For the text-containing cell, return its midpoint in [X, Y] coordinate format. 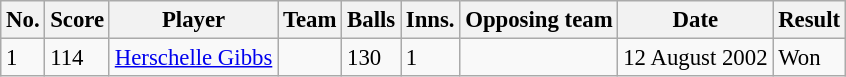
Herschelle Gibbs [193, 58]
114 [78, 58]
Inns. [430, 20]
No. [23, 20]
130 [372, 58]
Score [78, 20]
Player [193, 20]
Date [696, 20]
12 August 2002 [696, 58]
Opposing team [539, 20]
Won [810, 58]
Result [810, 20]
Balls [372, 20]
Team [310, 20]
